For the text-containing cell, return its midpoint in (x, y) coordinate format. 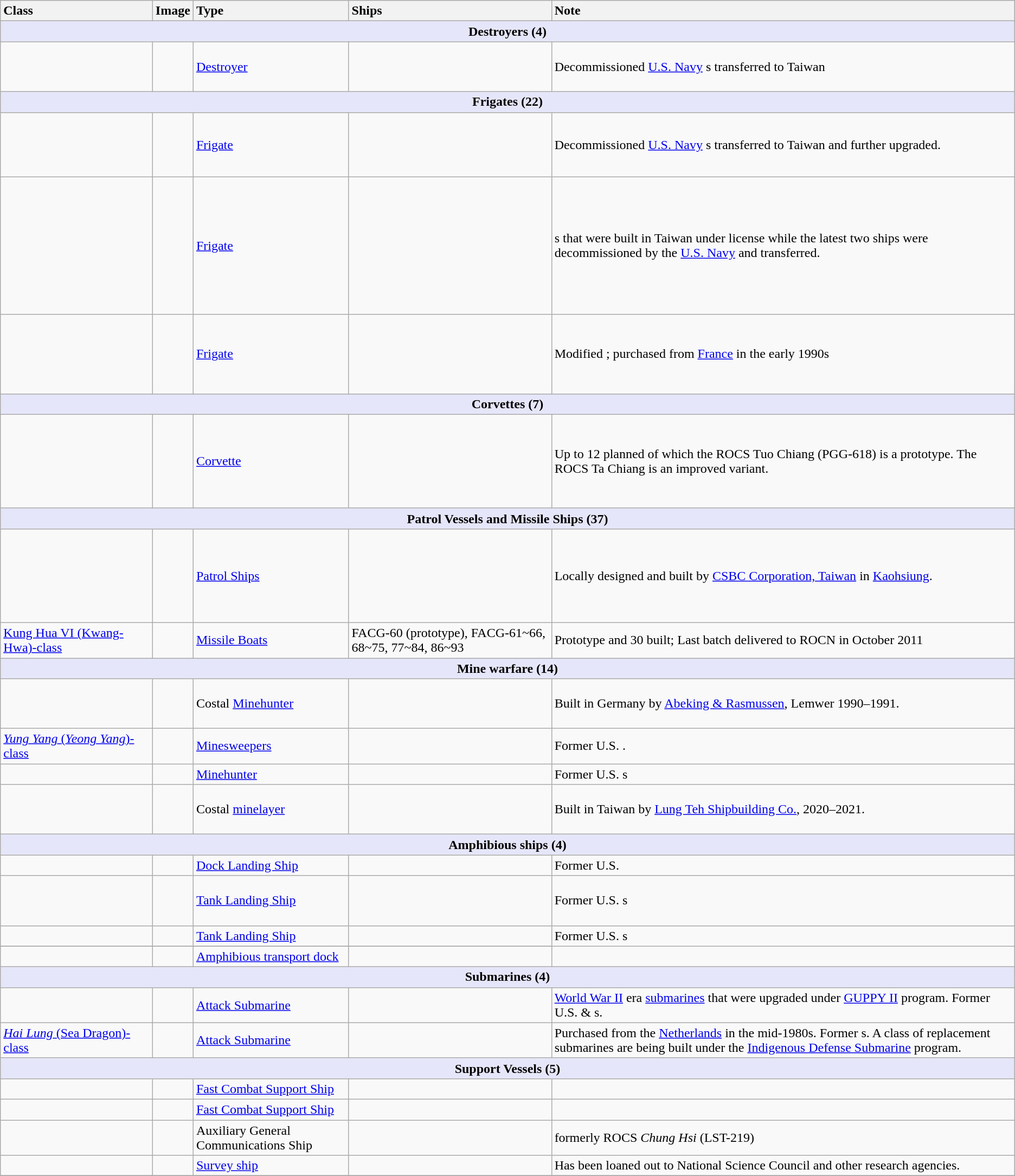
Support Vessels (5) (507, 1068)
Amphibious transport dock (271, 956)
Corvette (271, 461)
Hai Lung (Sea Dragon)-class (77, 1040)
World War II era submarines that were upgraded under GUPPY II program. Former U.S. & s. (783, 1005)
Former U.S. (783, 865)
Dock Landing Ship (271, 865)
Minehunter (271, 774)
Former U.S. . (783, 746)
Up to 12 planned of which the ROCS Tuo Chiang (PGG-618) is a prototype. The ROCS Ta Chiang is an improved variant. (783, 461)
Built in Germany by Abeking & Rasmussen, Lemwer 1990–1991. (783, 704)
Image (172, 11)
Modified ; purchased from France in the early 1990s (783, 354)
Ships (450, 11)
Frigates (22) (507, 102)
Costal Minehunter (271, 704)
Amphibious ships (4) (507, 845)
Patrol Vessels and Missile Ships (37) (507, 518)
Yung Yang (Yeong Yang)-class (77, 746)
Has been loaned out to National Science Council and other research agencies. (783, 1166)
Missile Boats (271, 640)
Destroyers (4) (507, 31)
Mine warfare (14) (507, 669)
Note (783, 11)
formerly ROCS Chung Hsi (LST-219) (783, 1138)
Submarines (4) (507, 977)
s that were built in Taiwan under license while the latest two ships were decommissioned by the U.S. Navy and transferred. (783, 246)
Auxiliary General Communications Ship (271, 1138)
Minesweepers (271, 746)
Kung Hua VI (Kwang-Hwa)-class (77, 640)
Decommissioned U.S. Navy s transferred to Taiwan and further upgraded. (783, 144)
Destroyer (271, 67)
FACG-60 (prototype), FACG-61~66, 68~75, 77~84, 86~93 (450, 640)
Locally designed and built by CSBC Corporation, Taiwan in Kaohsiung. (783, 576)
Corvettes (7) (507, 404)
Built in Taiwan by Lung Teh Shipbuilding Co., 2020–2021. (783, 809)
Survey ship (271, 1166)
Class (77, 11)
Type (271, 11)
Decommissioned U.S. Navy s transferred to Taiwan (783, 67)
Prototype and 30 built; Last batch delivered to ROCN in October 2011 (783, 640)
Patrol Ships (271, 576)
Costal minelayer (271, 809)
